For the text-containing cell, return its midpoint in [x, y] coordinate format. 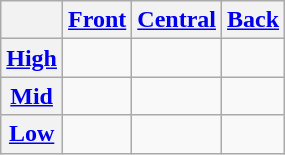
High [32, 58]
Mid [32, 96]
Front [98, 20]
Back [254, 20]
Central [177, 20]
Low [32, 134]
